Output the [x, y] coordinate of the center of the cell containing the given text.  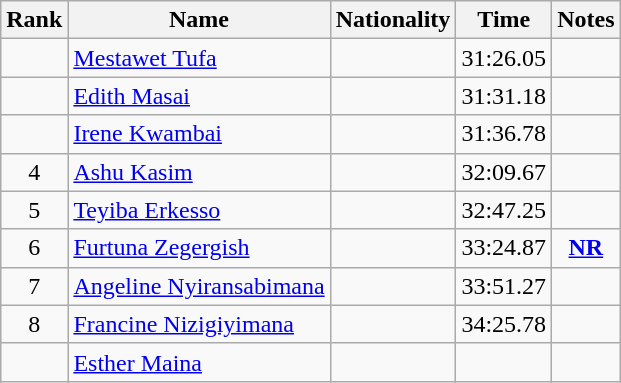
33:24.87 [504, 248]
Rank [34, 20]
7 [34, 286]
32:09.67 [504, 172]
NR [586, 248]
Edith Masai [199, 96]
32:47.25 [504, 210]
8 [34, 324]
Time [504, 20]
Ashu Kasim [199, 172]
Teyiba Erkesso [199, 210]
Furtuna Zegergish [199, 248]
31:31.18 [504, 96]
4 [34, 172]
33:51.27 [504, 286]
6 [34, 248]
Esther Maina [199, 362]
5 [34, 210]
Name [199, 20]
31:36.78 [504, 134]
Nationality [393, 20]
31:26.05 [504, 58]
Angeline Nyiransabimana [199, 286]
34:25.78 [504, 324]
Notes [586, 20]
Mestawet Tufa [199, 58]
Francine Nizigiyimana [199, 324]
Irene Kwambai [199, 134]
